Search for the cell housing the specified text and yield its (X, Y) center coordinate. 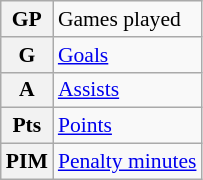
Assists (128, 90)
G (27, 55)
PIM (27, 162)
Games played (128, 19)
Points (128, 126)
Penalty minutes (128, 162)
GP (27, 19)
A (27, 90)
Goals (128, 55)
Pts (27, 126)
